Scan for the cell matching the given text and deliver its (X, Y) coordinate at center. 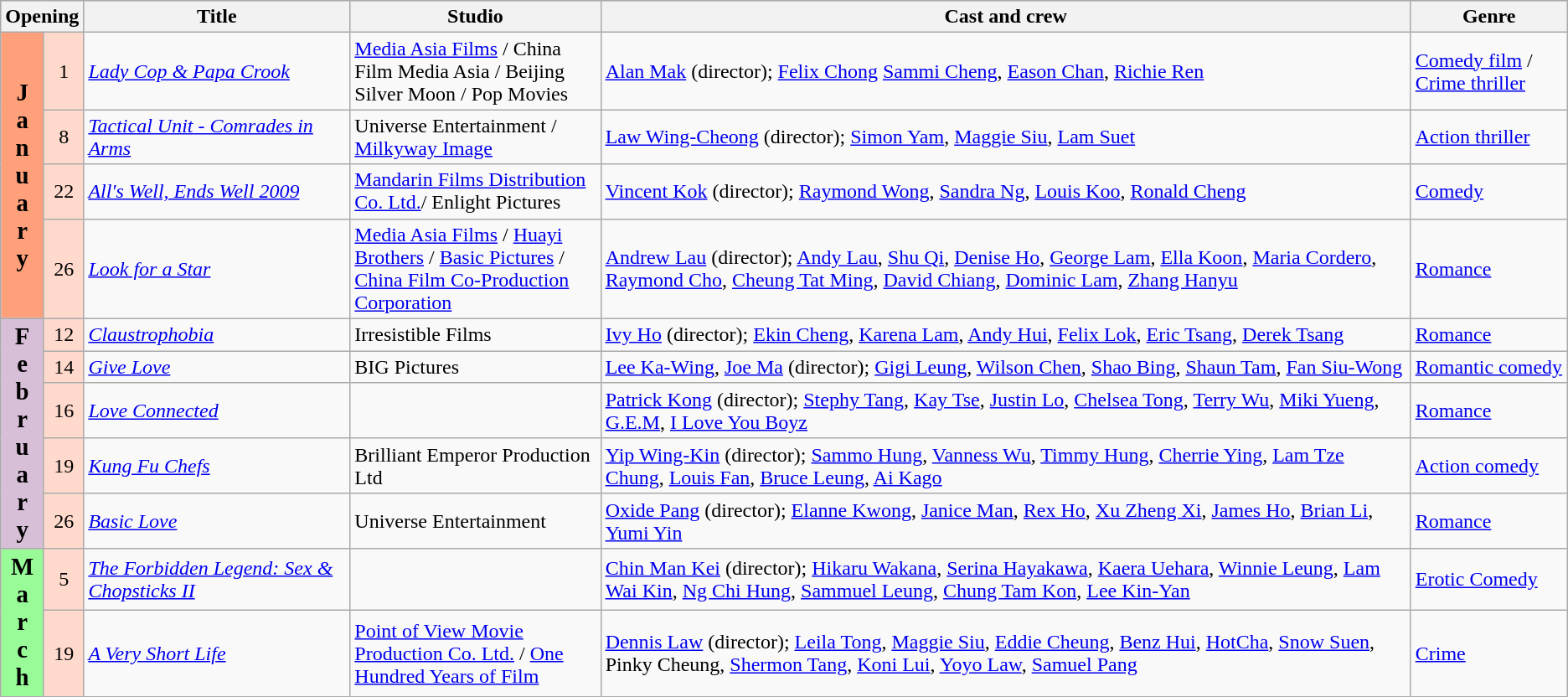
A Very Short Life (217, 653)
Comedy film / Crime thriller (1489, 71)
Law Wing-Cheong (director); Simon Yam, Maggie Siu, Lam Suet (1005, 137)
Alan Mak (director); Felix Chong Sammi Cheng, Eason Chan, Richie Ren (1005, 71)
Romantic comedy (1489, 367)
The Forbidden Legend: Sex & Chopsticks II (217, 580)
Yip Wing-Kin (director); Sammo Hung, Vanness Wu, Timmy Hung, Cherrie Ying, Lam Tze Chung, Louis Fan, Bruce Leung, Ai Kago (1005, 466)
F ebruary (23, 434)
Crime (1489, 653)
Vincent Kok (director); Raymond Wong, Sandra Ng, Louis Koo, Ronald Cheng (1005, 191)
Cast and crew (1005, 17)
Give Love (217, 367)
Dennis Law (director); Leila Tong, Maggie Siu, Eddie Cheung, Benz Hui, HotCha, Snow Suen, Pinky Cheung, Shermon Tang, Koni Lui, Yoyo Law, Samuel Pang (1005, 653)
Love Connected (217, 410)
All's Well, Ends Well 2009 (217, 191)
Patrick Kong (director); Stephy Tang, Kay Tse, Justin Lo, Chelsea Tong, Terry Wu, Miki Yueng, G.E.M, I Love You Boyz (1005, 410)
Lady Cop & Papa Crook (217, 71)
Action thriller (1489, 137)
Universe Entertainment (476, 521)
Studio (476, 17)
Media Asia Films / China Film Media Asia / Beijing Silver Moon / Pop Movies (476, 71)
Ivy Ho (director); Ekin Cheng, Karena Lam, Andy Hui, Felix Lok, Eric Tsang, Derek Tsang (1005, 335)
Tactical Unit - Comrades in Arms (217, 137)
Claustrophobia (217, 335)
Erotic Comedy (1489, 580)
BIG Pictures (476, 367)
March (23, 622)
16 (64, 410)
Lee Ka-Wing, Joe Ma (director); Gigi Leung, Wilson Chen, Shao Bing, Shaun Tam, Fan Siu-Wong (1005, 367)
Opening (42, 17)
1 (64, 71)
Media Asia Films / Huayi Brothers / Basic Pictures / China Film Co-Production Corporation (476, 268)
Brilliant Emperor Production Ltd (476, 466)
January (23, 176)
14 (64, 367)
22 (64, 191)
Irresistible Films (476, 335)
Oxide Pang (director); Elanne Kwong, Janice Man, Rex Ho, Xu Zheng Xi, James Ho, Brian Li, Yumi Yin (1005, 521)
Mandarin Films Distribution Co. Ltd./ Enlight Pictures (476, 191)
Basic Love (217, 521)
Kung Fu Chefs (217, 466)
Universe Entertainment / Milkyway Image (476, 137)
5 (64, 580)
Comedy (1489, 191)
Point of View Movie Production Co. Ltd. / One Hundred Years of Film (476, 653)
12 (64, 335)
8 (64, 137)
Action comedy (1489, 466)
Look for a Star (217, 268)
Genre (1489, 17)
Title (217, 17)
